Extract the (x, y) coordinate from the center of the cell holding the provided text.  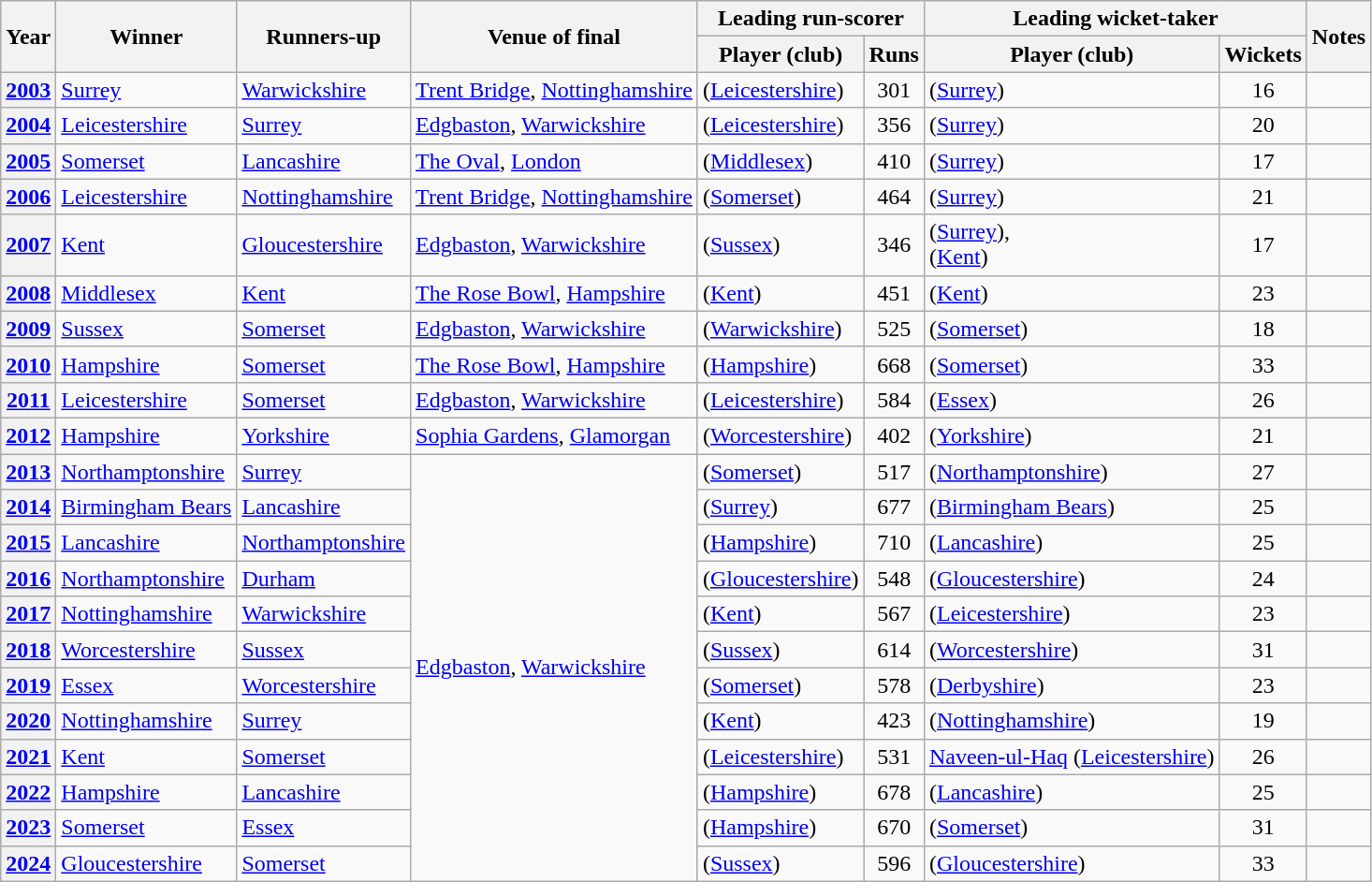
2005 (28, 161)
710 (894, 543)
548 (894, 579)
517 (894, 471)
2020 (28, 721)
2012 (28, 435)
2024 (28, 863)
677 (894, 507)
614 (894, 650)
2004 (28, 125)
2016 (28, 579)
(Surrey), (Kent) (1072, 245)
Venue of final (554, 37)
(Nottinghamshire) (1072, 721)
27 (1263, 471)
2011 (28, 400)
2021 (28, 757)
Notes (1338, 37)
Naveen-ul-Haq (Leicestershire) (1072, 757)
Runners-up (324, 37)
Middlesex (146, 293)
Year (28, 37)
(Warwickshire) (781, 329)
670 (894, 828)
464 (894, 197)
16 (1263, 90)
Runs (894, 54)
The Oval, London (554, 161)
2013 (28, 471)
678 (894, 792)
(Derbyshire) (1072, 685)
24 (1263, 579)
596 (894, 863)
2008 (28, 293)
410 (894, 161)
Leading wicket-taker (1116, 19)
2022 (28, 792)
Leading run-scorer (810, 19)
346 (894, 245)
584 (894, 400)
578 (894, 685)
2017 (28, 614)
Wickets (1263, 54)
(Yorkshire) (1072, 435)
2015 (28, 543)
20 (1263, 125)
Sophia Gardens, Glamorgan (554, 435)
(Essex) (1072, 400)
(Birmingham Bears) (1072, 507)
Birmingham Bears (146, 507)
2014 (28, 507)
18 (1263, 329)
(Middlesex) (781, 161)
2010 (28, 364)
2003 (28, 90)
2007 (28, 245)
Winner (146, 37)
2009 (28, 329)
(Northamptonshire) (1072, 471)
668 (894, 364)
2019 (28, 685)
301 (894, 90)
402 (894, 435)
19 (1263, 721)
Yorkshire (324, 435)
2023 (28, 828)
356 (894, 125)
423 (894, 721)
525 (894, 329)
567 (894, 614)
2006 (28, 197)
531 (894, 757)
Durham (324, 579)
451 (894, 293)
2018 (28, 650)
